Detect which cell encompasses the target text, then output its (x, y) center coordinate. 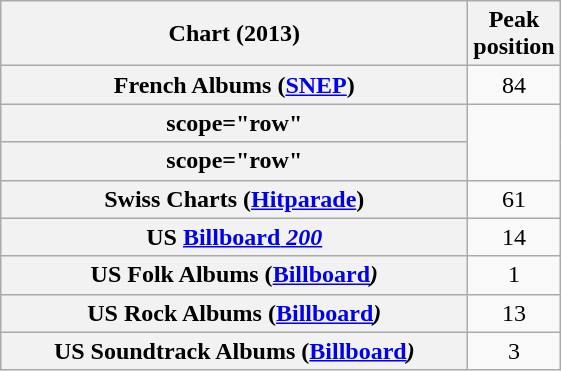
3 (514, 351)
1 (514, 275)
61 (514, 199)
US Rock Albums (Billboard) (234, 313)
14 (514, 237)
US Soundtrack Albums (Billboard) (234, 351)
Swiss Charts (Hitparade) (234, 199)
13 (514, 313)
US Billboard 200 (234, 237)
US Folk Albums (Billboard) (234, 275)
84 (514, 85)
French Albums (SNEP) (234, 85)
Chart (2013) (234, 34)
Peakposition (514, 34)
